Return [x, y] of the center of cell containing provided text 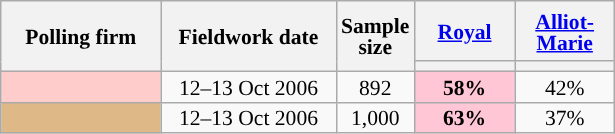
Royal [464, 31]
63% [464, 118]
Fieldwork date [248, 36]
Samplesize [375, 36]
42% [565, 86]
892 [375, 86]
58% [464, 86]
Polling firm [81, 36]
1,000 [375, 118]
Alliot-Marie [565, 31]
37% [565, 118]
